Return [X, Y] of the center of cell containing provided text 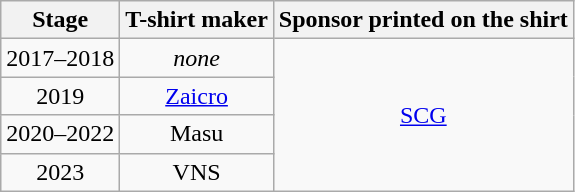
Masu [197, 134]
Sponsor printed on the shirt [423, 20]
Zaicro [197, 96]
none [197, 58]
2023 [60, 172]
2017–2018 [60, 58]
2020–2022 [60, 134]
2019 [60, 96]
VNS [197, 172]
SCG [423, 115]
T-shirt maker [197, 20]
Stage [60, 20]
